Search for the cell housing the specified text and yield its (x, y) center coordinate. 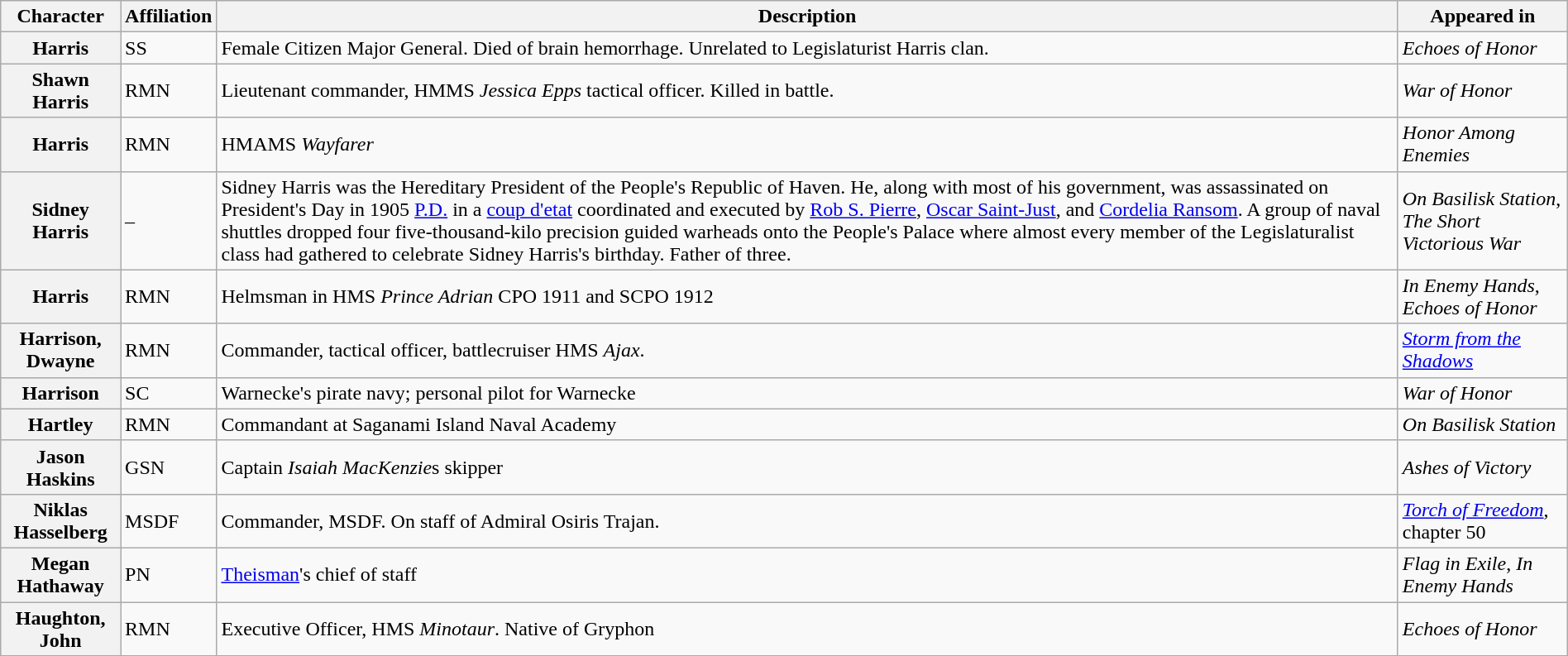
– (169, 220)
Haughton, John (61, 629)
Shawn Harris (61, 91)
Hartley (61, 424)
In Enemy Hands, Echoes of Honor (1482, 296)
Captain Isaiah MacKenzies skipper (807, 467)
Commander, tactical officer, battlecruiser HMS Ajax. (807, 351)
HMAMS Wayfarer (807, 144)
Torch of Freedom, chapter 50 (1482, 521)
GSN (169, 467)
Commander, MSDF. On staff of Admiral Osiris Trajan. (807, 521)
Honor Among Enemies (1482, 144)
Warnecke's pirate navy; personal pilot for Warnecke (807, 393)
On Basilisk Station, The Short Victorious War (1482, 220)
Helmsman in HMS Prince Adrian CPO 1911 and SCPO 1912 (807, 296)
Theisman's chief of staff (807, 574)
Jason Haskins (61, 467)
Female Citizen Major General. Died of brain hemorrhage. Unrelated to Legislaturist Harris clan. (807, 48)
Harrison, Dwayne (61, 351)
Description (807, 17)
Character (61, 17)
Storm from the Shadows (1482, 351)
Affiliation (169, 17)
SS (169, 48)
Executive Officer, HMS Minotaur. Native of Gryphon (807, 629)
MSDF (169, 521)
SC (169, 393)
Niklas Hasselberg (61, 521)
Flag in Exile, In Enemy Hands (1482, 574)
Harrison (61, 393)
Sidney Harris (61, 220)
Appeared in (1482, 17)
Megan Hathaway (61, 574)
On Basilisk Station (1482, 424)
PN (169, 574)
Lieutenant commander, HMMS Jessica Epps tactical officer. Killed in battle. (807, 91)
Commandant at Saganami Island Naval Academy (807, 424)
Ashes of Victory (1482, 467)
